Return [X, Y] of the center of cell containing provided text 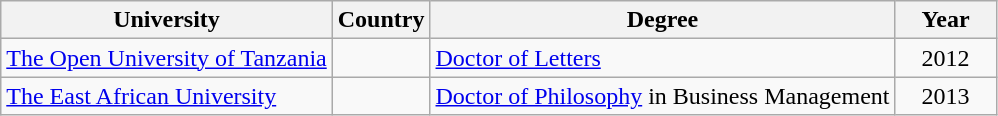
Country [381, 20]
Year [946, 20]
The East African University [167, 96]
Doctor of Letters [662, 58]
2013 [946, 96]
Degree [662, 20]
University [167, 20]
The Open University of Tanzania [167, 58]
2012 [946, 58]
Doctor of Philosophy in Business Management [662, 96]
